Find where the given text appears and provide that cell's center as [x, y] coordinate. 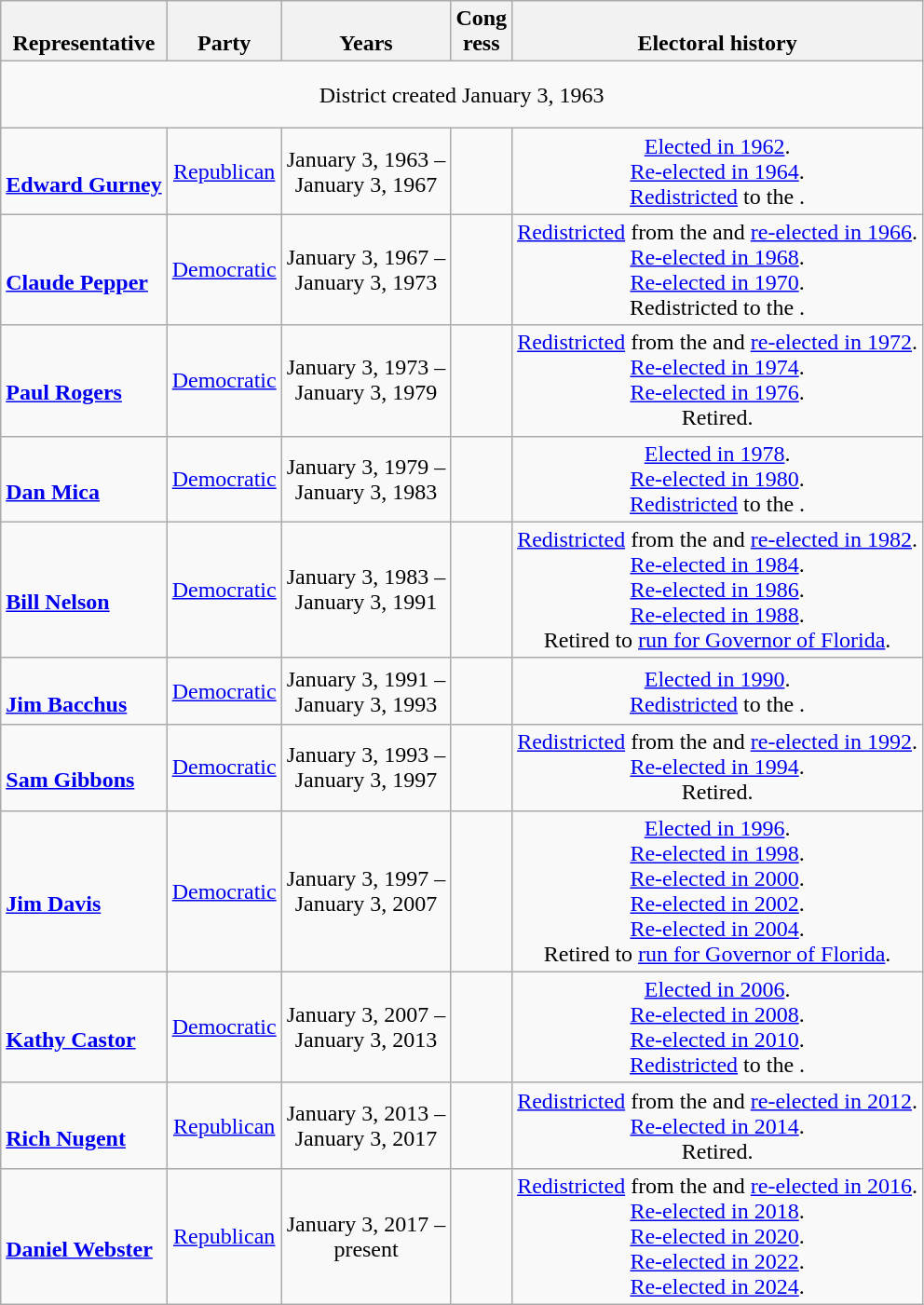
Years [366, 32]
Electoral history [717, 32]
Party [224, 32]
Sam Gibbons [84, 768]
January 3, 2017 –present [366, 1236]
Elected in 1978.Re-elected in 1980.Redistricted to the . [717, 479]
Redistricted from the and re-elected in 1966.Re-elected in 1968.Re-elected in 1970.Redistricted to the . [717, 270]
Elected in 1996.Re-elected in 1998.Re-elected in 2000.Re-elected in 2002.Re-elected in 2004. Retired to run for Governor of Florida. [717, 890]
Bill Nelson [84, 590]
Redistricted from the and re-elected in 2016.Re-elected in 2018.Re-elected in 2020.Re-elected in 2022.Re-elected in 2024. [717, 1236]
January 3, 2013 –January 3, 2017 [366, 1125]
Jim Bacchus [84, 691]
January 3, 1963 –January 3, 1967 [366, 171]
Redistricted from the and re-elected in 1972.Re-elected in 1974.Re-elected in 1976.Retired. [717, 380]
Elected in 1962.Re-elected in 1964.Redistricted to the . [717, 171]
January 3, 1983 –January 3, 1991 [366, 590]
Redistricted from the and re-elected in 2012.Re-elected in 2014.Retired. [717, 1125]
Paul Rogers [84, 380]
Kathy Castor [84, 1026]
Edward Gurney [84, 171]
Claude Pepper [84, 270]
Redistricted from the and re-elected in 1982.Re-elected in 1984.Re-elected in 1986.Re-elected in 1988.Retired to run for Governor of Florida. [717, 590]
Daniel Webster [84, 1236]
January 3, 1979 –January 3, 1983 [366, 479]
January 3, 1991 –January 3, 1993 [366, 691]
January 3, 1997 –January 3, 2007 [366, 890]
Rich Nugent [84, 1125]
Dan Mica [84, 479]
January 3, 2007 –January 3, 2013 [366, 1026]
District created January 3, 1963 [462, 95]
January 3, 1993 –January 3, 1997 [366, 768]
Congress [482, 32]
Elected in 2006.Re-elected in 2008.Re-elected in 2010.Redistricted to the . [717, 1026]
Elected in 1990.Redistricted to the . [717, 691]
Representative [84, 32]
Redistricted from the and re-elected in 1992.Re-elected in 1994.Retired. [717, 768]
January 3, 1967 –January 3, 1973 [366, 270]
January 3, 1973 –January 3, 1979 [366, 380]
Jim Davis [84, 890]
